Provide the (x, y) coordinate of the cell's center where the given text is located.  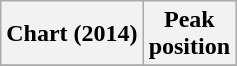
Chart (2014) (72, 34)
Peak position (189, 34)
